Pinpoint the cell where the given text exists, returning its [X, Y] midpoint coordinate. 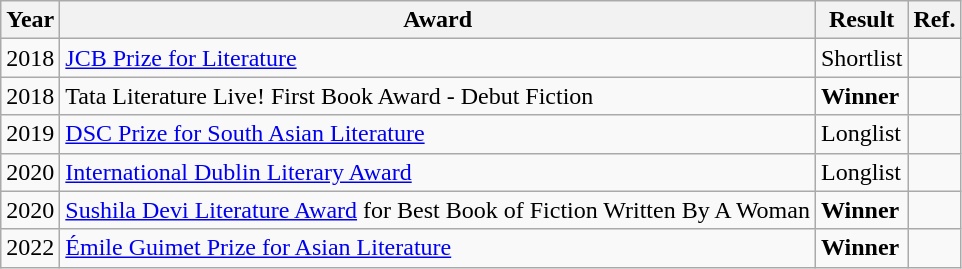
Award [438, 20]
Sushila Devi Literature Award for Best Book of Fiction Written By A Woman [438, 210]
2019 [30, 134]
Result [861, 20]
2022 [30, 248]
JCB Prize for Literature [438, 58]
DSC Prize for South Asian Literature [438, 134]
Shortlist [861, 58]
Ref. [934, 20]
Tata Literature Live! First Book Award - Debut Fiction [438, 96]
Year [30, 20]
Émile Guimet Prize for Asian Literature [438, 248]
International Dublin Literary Award [438, 172]
